Return [X, Y] of the center of cell containing provided text 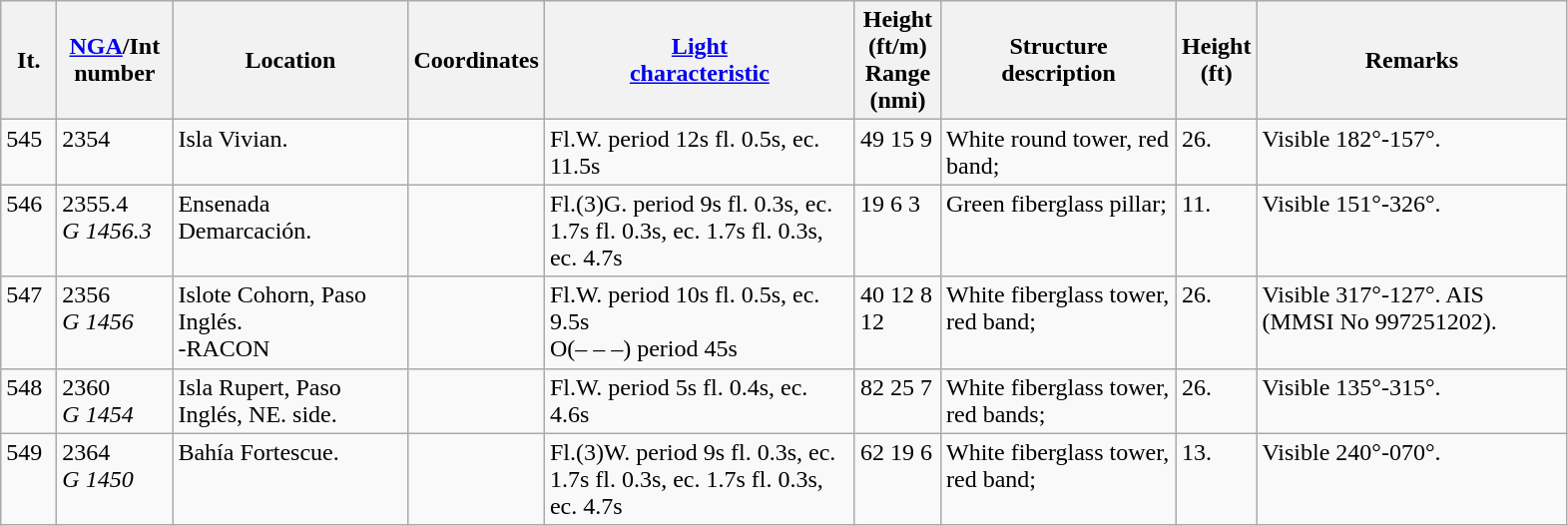
2360G 1454 [115, 401]
Structuredescription [1058, 60]
Height (ft/m)Range (nmi) [897, 60]
2364G 1450 [115, 479]
Fl.(3)W. period 9s fl. 0.3s, ec. 1.7s fl. 0.3s, ec. 1.7s fl. 0.3s, ec. 4.7s [699, 479]
Fl.W. period 12s fl. 0.5s, ec. 11.5s [699, 152]
Coordinates [476, 60]
Ensenada Demarcación. [290, 231]
549 [29, 479]
Fl.W. period 5s fl. 0.4s, ec. 4.6s [699, 401]
11. [1217, 231]
White fiberglass tower, red bands; [1058, 401]
Bahía Fortescue. [290, 479]
Location [290, 60]
2354 [115, 152]
546 [29, 231]
NGA/Intnumber [115, 60]
2356G 1456 [115, 322]
Remarks [1411, 60]
White round tower, red band; [1058, 152]
2355.4G 1456.3 [115, 231]
Lightcharacteristic [699, 60]
Visible 151°-326°. [1411, 231]
It. [29, 60]
Visible 135°-315°. [1411, 401]
Visible 317°-127°. AIS (MMSI No 997251202). [1411, 322]
Fl.W. period 10s fl. 0.5s, ec. 9.5s O(– – –) period 45s [699, 322]
40 12 8 12 [897, 322]
Green fiberglass pillar; [1058, 231]
Islote Cohorn, Paso Inglés. -RACON [290, 322]
548 [29, 401]
Fl.(3)G. period 9s fl. 0.3s, ec. 1.7s fl. 0.3s, ec. 1.7s fl. 0.3s, ec. 4.7s [699, 231]
Isla Rupert, Paso Inglés, NE. side. [290, 401]
19 6 3 [897, 231]
Height (ft) [1217, 60]
Visible 182°-157°. [1411, 152]
82 25 7 [897, 401]
13. [1217, 479]
62 19 6 [897, 479]
Visible 240°-070°. [1411, 479]
Isla Vivian. [290, 152]
545 [29, 152]
547 [29, 322]
49 15 9 [897, 152]
